Search for the cell housing the specified text and yield its [x, y] center coordinate. 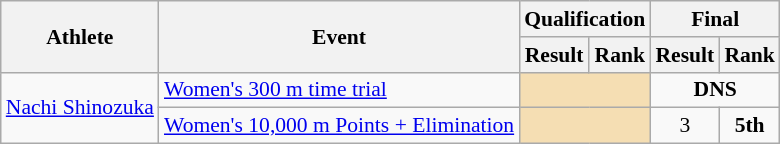
Nachi Shinozuka [80, 108]
3 [684, 126]
Women's 300 m time trial [339, 90]
Final [714, 19]
Event [339, 36]
Qualification [584, 19]
5th [750, 126]
DNS [714, 90]
Women's 10,000 m Points + Elimination [339, 126]
Athlete [80, 36]
